Find where the given text appears and provide that cell's center as [x, y] coordinate. 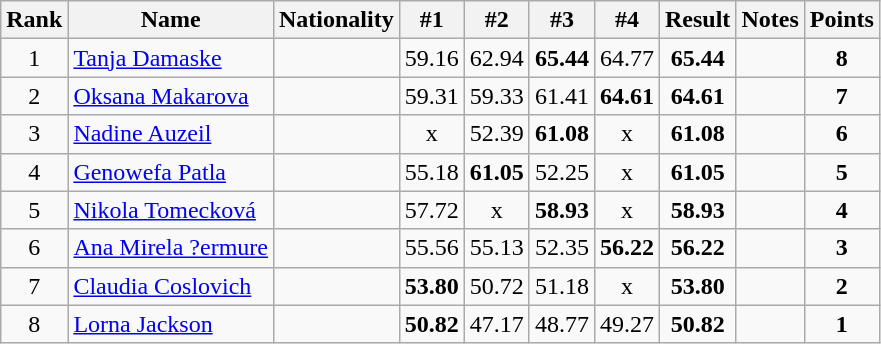
#2 [496, 20]
Points [842, 20]
61.41 [562, 96]
Notes [770, 20]
Nationality [336, 20]
50.72 [496, 286]
55.13 [496, 248]
Lorna Jackson [171, 324]
55.18 [432, 172]
51.18 [562, 286]
#3 [562, 20]
59.31 [432, 96]
47.17 [496, 324]
55.56 [432, 248]
Nikola Tomecková [171, 210]
49.27 [626, 324]
Oksana Makarova [171, 96]
#4 [626, 20]
52.39 [496, 134]
52.35 [562, 248]
Tanja Damaske [171, 58]
59.16 [432, 58]
#1 [432, 20]
59.33 [496, 96]
Ana Mirela ?ermure [171, 248]
62.94 [496, 58]
Claudia Coslovich [171, 286]
Rank [34, 20]
Result [697, 20]
Genowefa Patla [171, 172]
Nadine Auzeil [171, 134]
52.25 [562, 172]
48.77 [562, 324]
64.77 [626, 58]
Name [171, 20]
57.72 [432, 210]
